Output the [x, y] coordinate of the center of the cell containing the given text.  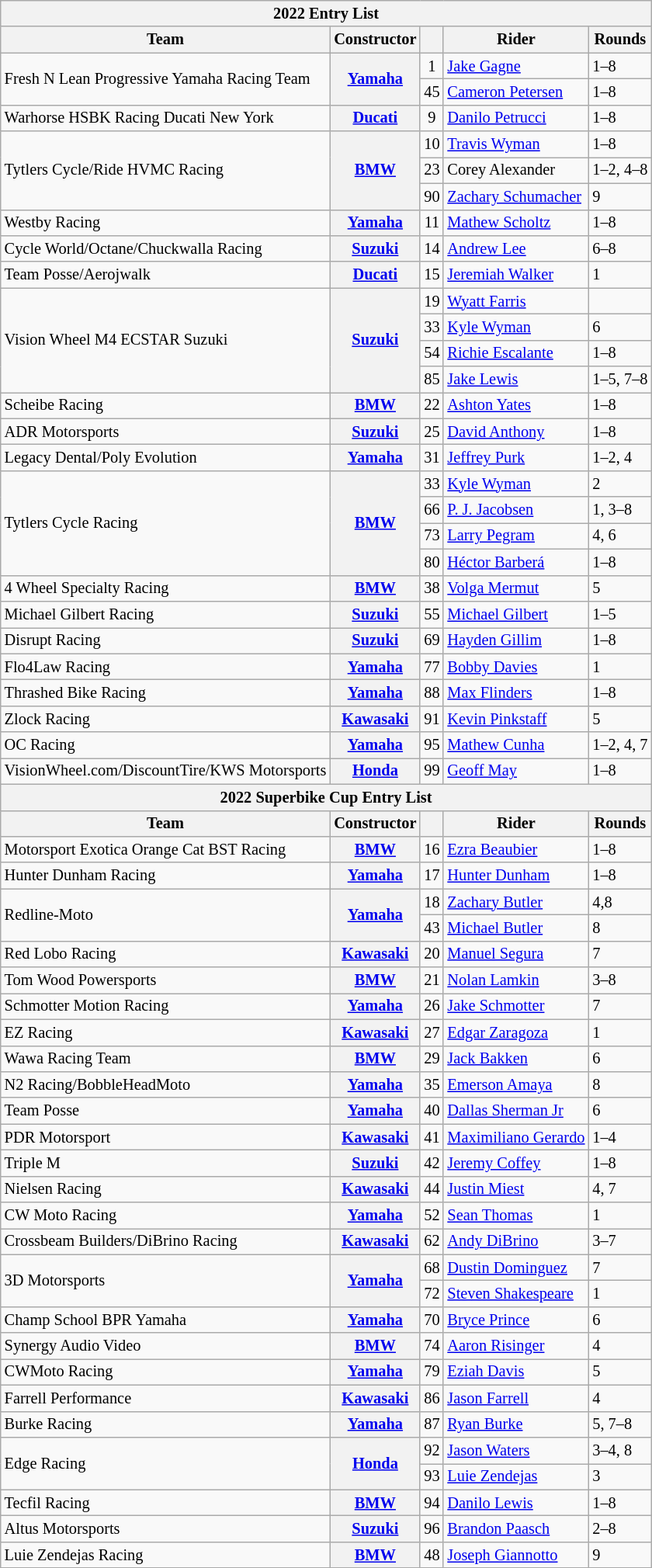
Burke Racing [166, 1424]
Dustin Dominguez [515, 1268]
22 [432, 405]
44 [432, 1189]
Luie Zendejas Racing [166, 1555]
Edge Racing [166, 1462]
Redline-Moto [166, 914]
CWMoto Racing [166, 1372]
Hunter Dunham [515, 876]
23 [432, 170]
3D Motorsports [166, 1281]
Cycle World/Octane/Chuckwalla Racing [166, 248]
41 [432, 1137]
14 [432, 248]
VisionWheel.com/DiscountTire/KWS Motorsports [166, 771]
1–2, 4 [619, 457]
Jake Gagne [515, 66]
87 [432, 1424]
Triple M [166, 1163]
Tecfil Racing [166, 1503]
Ezra Beaubier [515, 849]
29 [432, 1059]
4,8 [619, 902]
Mathew Scholtz [515, 223]
Aaron Risinger [515, 1346]
43 [432, 928]
Red Lobo Racing [166, 954]
92 [432, 1450]
Jeremy Coffey [515, 1163]
1, 3–8 [619, 510]
Jeffrey Purk [515, 457]
55 [432, 614]
18 [432, 902]
80 [432, 562]
70 [432, 1320]
Tom Wood Powersports [166, 980]
68 [432, 1268]
27 [432, 1032]
62 [432, 1241]
Corey Alexander [515, 170]
Motorsport Exotica Orange Cat BST Racing [166, 849]
Danilo Petrucci [515, 118]
26 [432, 1006]
48 [432, 1555]
Hayden Gillim [515, 640]
Andy DiBrino [515, 1241]
77 [432, 667]
Bryce Prince [515, 1320]
Schmotter Motion Racing [166, 1006]
Zachary Schumacher [515, 196]
1–5 [619, 614]
Team Posse [166, 1111]
CW Moto Racing [166, 1216]
96 [432, 1528]
Altus Motorsports [166, 1528]
2022 Superbike Cup Entry List [326, 797]
20 [432, 954]
91 [432, 719]
Vision Wheel M4 ECSTAR Suzuki [166, 340]
3 [619, 1476]
11 [432, 223]
Volga Mermut [515, 588]
Synergy Audio Video [166, 1346]
Jason Farrell [515, 1398]
Richie Escalante [515, 353]
N2 Racing/BobbleHeadMoto [166, 1084]
David Anthony [515, 432]
3–4, 8 [619, 1450]
Luie Zendejas [515, 1476]
Andrew Lee [515, 248]
4, 7 [619, 1189]
86 [432, 1398]
ADR Motorsports [166, 432]
1–4 [619, 1137]
Ashton Yates [515, 405]
3–7 [619, 1241]
Jack Bakken [515, 1059]
Brandon Paasch [515, 1528]
38 [432, 588]
10 [432, 144]
1–2, 4, 7 [619, 745]
94 [432, 1503]
85 [432, 380]
Edgar Zaragoza [515, 1032]
19 [432, 301]
69 [432, 640]
PDR Motorsport [166, 1137]
Joseph Giannotto [515, 1555]
Flo4Law Racing [166, 667]
Tytlers Cycle Racing [166, 523]
42 [432, 1163]
Danilo Lewis [515, 1503]
90 [432, 196]
Kevin Pinkstaff [515, 719]
Hunter Dunham Racing [166, 876]
Michael Butler [515, 928]
31 [432, 457]
95 [432, 745]
Farrell Performance [166, 1398]
Team Posse/Aerojwalk [166, 275]
Jake Lewis [515, 380]
Thrashed Bike Racing [166, 692]
35 [432, 1084]
Fresh N Lean Progressive Yamaha Racing Team [166, 79]
Larry Pegram [515, 536]
Sean Thomas [515, 1216]
EZ Racing [166, 1032]
99 [432, 771]
40 [432, 1111]
Zachary Butler [515, 902]
5, 7–8 [619, 1424]
2 [619, 484]
Dallas Sherman Jr [515, 1111]
72 [432, 1294]
1–2, 4–8 [619, 170]
16 [432, 849]
Wyatt Farris [515, 301]
52 [432, 1216]
74 [432, 1346]
Legacy Dental/Poly Evolution [166, 457]
Nolan Lamkin [515, 980]
4 Wheel Specialty Racing [166, 588]
Michael Gilbert [515, 614]
Wawa Racing Team [166, 1059]
Max Flinders [515, 692]
66 [432, 510]
73 [432, 536]
4, 6 [619, 536]
Crossbeam Builders/DiBrino Racing [166, 1241]
15 [432, 275]
45 [432, 92]
Mathew Cunha [515, 745]
Scheibe Racing [166, 405]
Disrupt Racing [166, 640]
Westby Racing [166, 223]
54 [432, 353]
17 [432, 876]
Manuel Segura [515, 954]
Travis Wyman [515, 144]
Justin Miest [515, 1189]
2022 Entry List [326, 13]
Jeremiah Walker [515, 275]
79 [432, 1372]
3–8 [619, 980]
Jake Schmotter [515, 1006]
Héctor Barberá [515, 562]
Geoff May [515, 771]
Bobby Davies [515, 667]
21 [432, 980]
Tytlers Cycle/Ride HVMC Racing [166, 171]
OC Racing [166, 745]
Warhorse HSBK Racing Ducati New York [166, 118]
Steven Shakespeare [515, 1294]
Emerson Amaya [515, 1084]
Jason Waters [515, 1450]
Ryan Burke [515, 1424]
Zlock Racing [166, 719]
Michael Gilbert Racing [166, 614]
25 [432, 432]
Eziah Davis [515, 1372]
6–8 [619, 248]
P. J. Jacobsen [515, 510]
2–8 [619, 1528]
88 [432, 692]
Champ School BPR Yamaha [166, 1320]
93 [432, 1476]
Nielsen Racing [166, 1189]
Cameron Petersen [515, 92]
Maximiliano Gerardo [515, 1137]
1–5, 7–8 [619, 380]
